Determine the (x, y) coordinate at the center of the cell enclosing the given text.  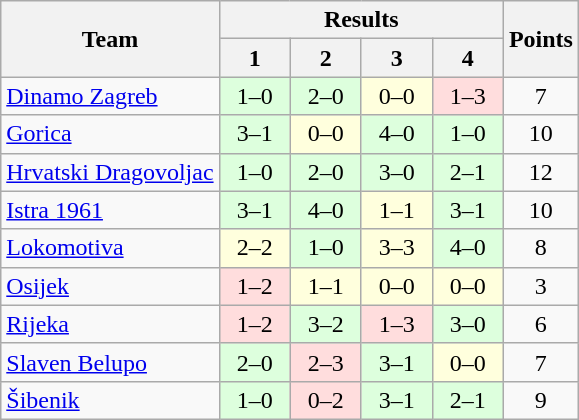
Points (540, 39)
Šibenik (110, 400)
Slaven Belupo (110, 362)
9 (540, 400)
Gorica (110, 134)
2 (326, 58)
Osijek (110, 286)
2–3 (326, 362)
Lokomotiva (110, 248)
2–2 (254, 248)
4 (468, 58)
3–3 (396, 248)
0–2 (326, 400)
Hrvatski Dragovoljac (110, 172)
12 (540, 172)
3–2 (326, 324)
6 (540, 324)
1 (254, 58)
Team (110, 39)
8 (540, 248)
Rijeka (110, 324)
Istra 1961 (110, 210)
Dinamo Zagreb (110, 96)
Results (361, 20)
